Extract the (X, Y) coordinate from the center of the cell holding the provided text.  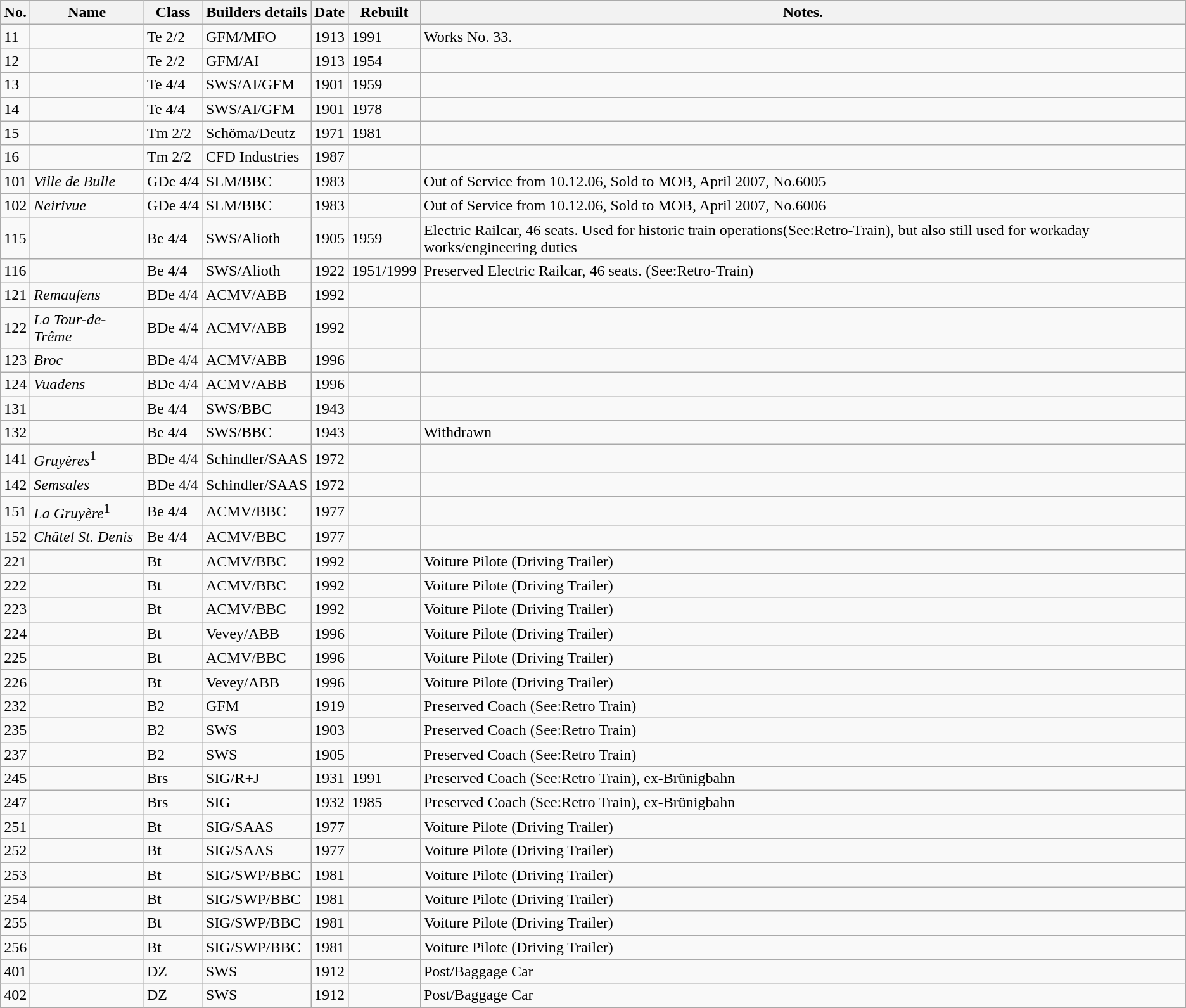
Withdrawn (803, 433)
GFM/MFO (257, 37)
115 (15, 238)
1985 (385, 803)
CFD Industries (257, 157)
245 (15, 779)
1954 (385, 61)
GFM (257, 706)
Ville de Bulle (87, 181)
141 (15, 459)
16 (15, 157)
401 (15, 971)
Date (329, 13)
La Tour-de-Trême (87, 327)
1922 (329, 271)
101 (15, 181)
121 (15, 295)
Rebuilt (385, 13)
Out of Service from 10.12.06, Sold to MOB, April 2007, No.6006 (803, 205)
1931 (329, 779)
Electric Railcar, 46 seats. Used for historic train operations(See:Retro-Train), but also still used for workaday works/engineering duties (803, 238)
1903 (329, 730)
252 (15, 851)
11 (15, 37)
1932 (329, 803)
15 (15, 133)
222 (15, 585)
221 (15, 561)
13 (15, 85)
Name (87, 13)
Neirivue (87, 205)
1971 (329, 133)
La Gruyère1 (87, 511)
Châtel St. Denis (87, 537)
402 (15, 995)
131 (15, 409)
1987 (329, 157)
1978 (385, 109)
123 (15, 360)
Class (172, 13)
253 (15, 875)
254 (15, 899)
GFM/AI (257, 61)
Builders details (257, 13)
251 (15, 827)
122 (15, 327)
102 (15, 205)
256 (15, 947)
152 (15, 537)
Remaufens (87, 295)
224 (15, 634)
1919 (329, 706)
247 (15, 803)
226 (15, 682)
Out of Service from 10.12.06, Sold to MOB, April 2007, No.6005 (803, 181)
237 (15, 755)
Works No. 33. (803, 37)
124 (15, 385)
255 (15, 923)
232 (15, 706)
151 (15, 511)
132 (15, 433)
225 (15, 658)
223 (15, 609)
12 (15, 61)
Gruyères1 (87, 459)
1951/1999 (385, 271)
116 (15, 271)
Schöma/Deutz (257, 133)
142 (15, 485)
14 (15, 109)
SIG (257, 803)
Broc (87, 360)
Preserved Electric Railcar, 46 seats. (See:Retro-Train) (803, 271)
No. (15, 13)
Notes. (803, 13)
235 (15, 730)
Semsales (87, 485)
Vuadens (87, 385)
SIG/R+J (257, 779)
